Return [X, Y] of the center of cell containing provided text 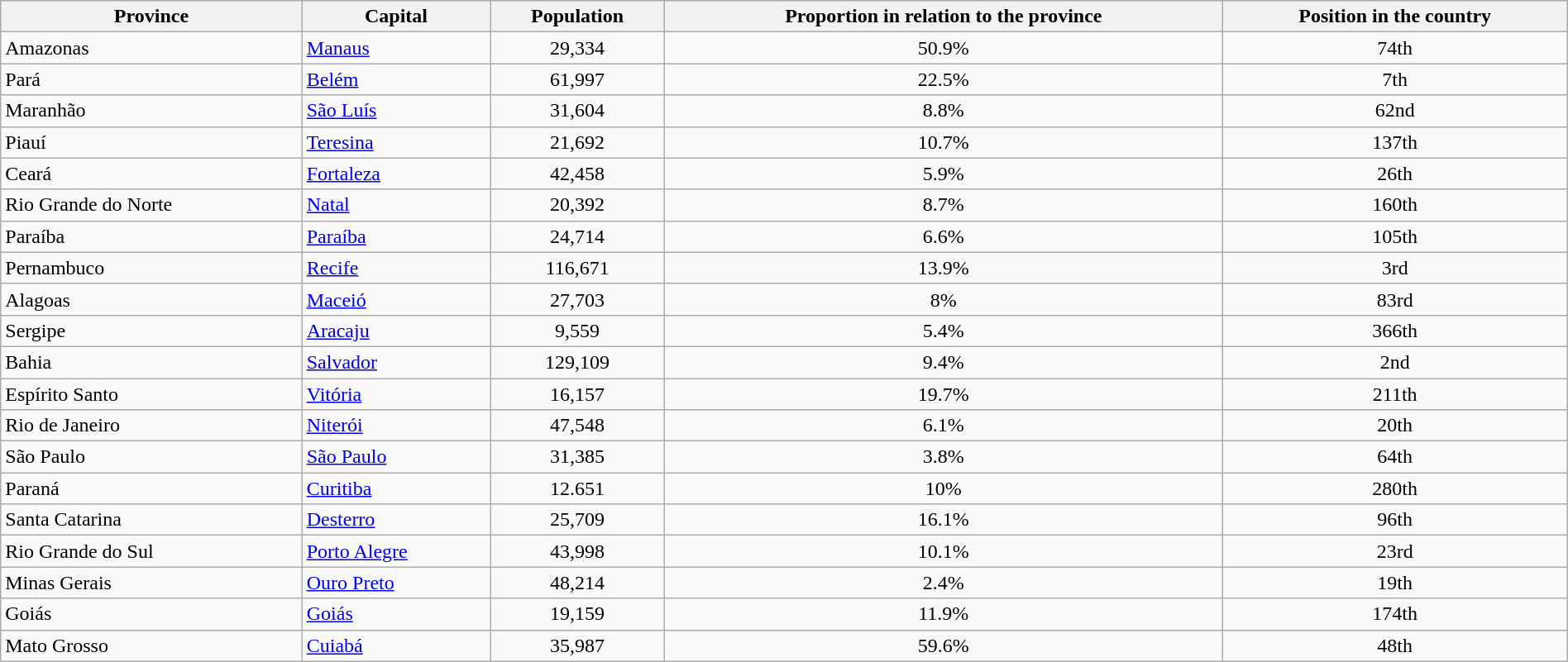
Minas Gerais [151, 583]
Porto Alegre [396, 551]
10% [943, 488]
5.9% [943, 174]
Ouro Preto [396, 583]
19,159 [577, 614]
Paraná [151, 488]
16.1% [943, 520]
Teresina [396, 142]
Cuiabá [396, 645]
366th [1394, 331]
47,548 [577, 426]
59.6% [943, 645]
174th [1394, 614]
22.5% [943, 79]
3rd [1394, 268]
19th [1394, 583]
48,214 [577, 583]
42,458 [577, 174]
Maranhão [151, 111]
10.1% [943, 551]
64th [1394, 457]
12.651 [577, 488]
Position in the country [1394, 17]
61,997 [577, 79]
31,385 [577, 457]
20,392 [577, 205]
23rd [1394, 551]
13.9% [943, 268]
Amazonas [151, 48]
96th [1394, 520]
19.7% [943, 394]
Pará [151, 79]
5.4% [943, 331]
Population [577, 17]
Desterro [396, 520]
3.8% [943, 457]
20th [1394, 426]
26th [1394, 174]
116,671 [577, 268]
Pernambuco [151, 268]
Rio Grande do Norte [151, 205]
50.9% [943, 48]
Salvador [396, 362]
6.6% [943, 236]
2nd [1394, 362]
35,987 [577, 645]
7th [1394, 79]
Ceará [151, 174]
Mato Grosso [151, 645]
Vitória [396, 394]
Rio de Janeiro [151, 426]
Rio Grande do Sul [151, 551]
Belém [396, 79]
Aracaju [396, 331]
Espírito Santo [151, 394]
48th [1394, 645]
8.8% [943, 111]
Niterói [396, 426]
Fortaleza [396, 174]
74th [1394, 48]
27,703 [577, 299]
Piauí [151, 142]
2.4% [943, 583]
280th [1394, 488]
Proportion in relation to the province [943, 17]
160th [1394, 205]
Manaus [396, 48]
São Luís [396, 111]
105th [1394, 236]
43,998 [577, 551]
Province [151, 17]
62nd [1394, 111]
6.1% [943, 426]
31,604 [577, 111]
8.7% [943, 205]
Curitiba [396, 488]
16,157 [577, 394]
21,692 [577, 142]
29,334 [577, 48]
Recife [396, 268]
Bahia [151, 362]
Santa Catarina [151, 520]
25,709 [577, 520]
8% [943, 299]
24,714 [577, 236]
Alagoas [151, 299]
211th [1394, 394]
129,109 [577, 362]
9,559 [577, 331]
11.9% [943, 614]
Maceió [396, 299]
Capital [396, 17]
10.7% [943, 142]
Sergipe [151, 331]
9.4% [943, 362]
83rd [1394, 299]
Natal [396, 205]
137th [1394, 142]
